Scan for the cell matching the given text and deliver its (x, y) coordinate at center. 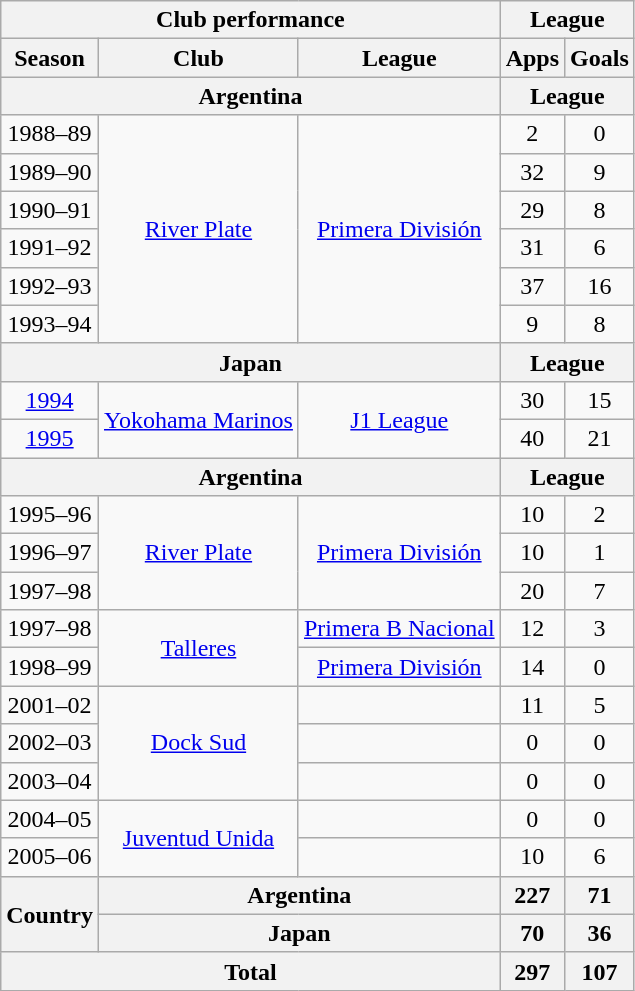
1 (600, 553)
Total (250, 971)
Juventud Unida (198, 838)
227 (532, 895)
29 (532, 210)
1996–97 (50, 553)
1993–94 (50, 324)
Primera B Nacional (399, 629)
14 (532, 667)
107 (600, 971)
Apps (532, 58)
1988–89 (50, 134)
J1 League (399, 419)
Club performance (250, 20)
1995–96 (50, 515)
Club (198, 58)
71 (600, 895)
21 (600, 438)
11 (532, 705)
1992–93 (50, 286)
16 (600, 286)
2004–05 (50, 819)
15 (600, 400)
20 (532, 591)
31 (532, 248)
Talleres (198, 648)
7 (600, 591)
1989–90 (50, 172)
32 (532, 172)
Goals (600, 58)
Dock Sud (198, 743)
1998–99 (50, 667)
2001–02 (50, 705)
Yokohama Marinos (198, 419)
40 (532, 438)
1991–92 (50, 248)
12 (532, 629)
30 (532, 400)
5 (600, 705)
2003–04 (50, 781)
3 (600, 629)
70 (532, 933)
2002–03 (50, 743)
36 (600, 933)
1995 (50, 438)
297 (532, 971)
2005–06 (50, 857)
1990–91 (50, 210)
Season (50, 58)
37 (532, 286)
Country (50, 914)
1994 (50, 400)
